Capture the cell that displays the provided text and extract its (x, y) central coordinate. 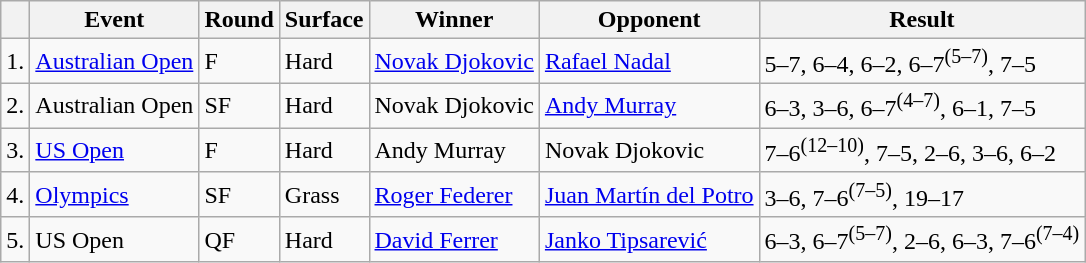
QF (239, 240)
4. (16, 194)
Event (114, 20)
6–3, 3–6, 6–7(4–7), 6–1, 7–5 (922, 106)
Surface (324, 20)
7–6(12–10), 7–5, 2–6, 3–6, 6–2 (922, 150)
Round (239, 20)
Janko Tipsarević (649, 240)
2. (16, 106)
6–3, 6–7(5–7), 2–6, 6–3, 7–6(7–4) (922, 240)
Opponent (649, 20)
Grass (324, 194)
Olympics (114, 194)
3. (16, 150)
1. (16, 62)
David Ferrer (454, 240)
5. (16, 240)
Juan Martín del Potro (649, 194)
Rafael Nadal (649, 62)
Result (922, 20)
5–7, 6–4, 6–2, 6–7(5–7), 7–5 (922, 62)
3–6, 7–6(7–5), 19–17 (922, 194)
Winner (454, 20)
Roger Federer (454, 194)
